Output the (X, Y) coordinate of the center of the cell containing the given text.  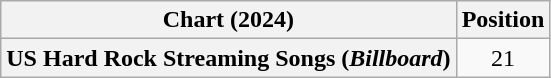
21 (503, 58)
Position (503, 20)
US Hard Rock Streaming Songs (Billboard) (228, 58)
Chart (2024) (228, 20)
